For the text-containing cell, return its midpoint in [X, Y] coordinate format. 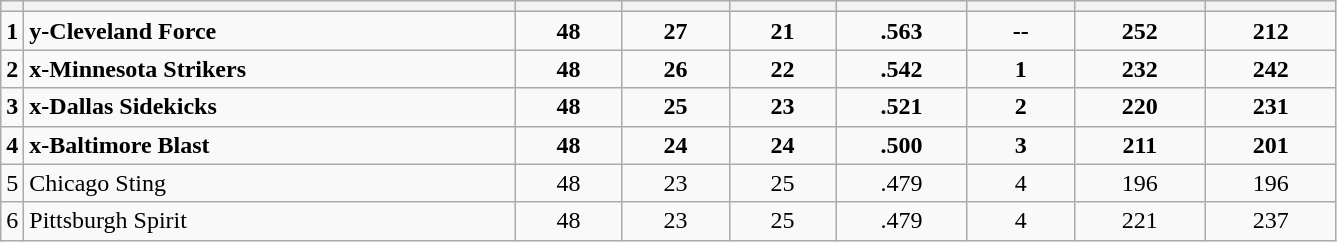
Pittsburgh Spirit [270, 221]
26 [676, 69]
212 [1270, 31]
x-Minnesota Strikers [270, 69]
21 [782, 31]
5 [12, 183]
221 [1140, 221]
27 [676, 31]
y-Cleveland Force [270, 31]
237 [1270, 221]
201 [1270, 145]
6 [12, 221]
.521 [902, 107]
-- [1020, 31]
x-Baltimore Blast [270, 145]
232 [1140, 69]
252 [1140, 31]
Chicago Sting [270, 183]
220 [1140, 107]
x-Dallas Sidekicks [270, 107]
242 [1270, 69]
22 [782, 69]
.563 [902, 31]
.542 [902, 69]
211 [1140, 145]
.500 [902, 145]
231 [1270, 107]
